Find where the given text appears and provide that cell's center as [X, Y] coordinate. 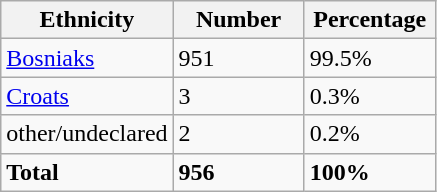
0.3% [370, 96]
951 [238, 58]
Percentage [370, 20]
other/undeclared [87, 134]
0.2% [370, 134]
100% [370, 172]
956 [238, 172]
Total [87, 172]
3 [238, 96]
99.5% [370, 58]
2 [238, 134]
Bosniaks [87, 58]
Croats [87, 96]
Number [238, 20]
Ethnicity [87, 20]
